For the text-containing cell, return its midpoint in (x, y) coordinate format. 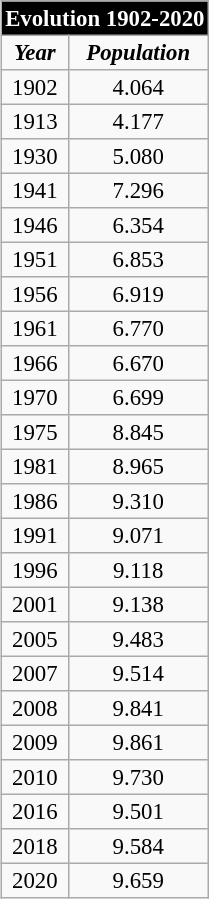
9.118 (138, 570)
1941 (34, 190)
4.064 (138, 87)
1986 (34, 501)
2007 (34, 673)
1902 (34, 87)
2005 (34, 639)
6.919 (138, 294)
1981 (34, 466)
9.483 (138, 639)
1961 (34, 328)
5.080 (138, 156)
9.310 (138, 501)
1956 (34, 294)
1946 (34, 225)
9.861 (138, 742)
8.965 (138, 466)
9.730 (138, 777)
2001 (34, 604)
6.354 (138, 225)
1951 (34, 259)
1970 (34, 397)
4.177 (138, 121)
2016 (34, 811)
2010 (34, 777)
1913 (34, 121)
9.659 (138, 880)
2008 (34, 708)
9.501 (138, 811)
2020 (34, 880)
1991 (34, 535)
7.296 (138, 190)
9.138 (138, 604)
9.071 (138, 535)
6.670 (138, 363)
Evolution 1902-2020 (104, 18)
1975 (34, 432)
6.699 (138, 397)
Population (138, 52)
9.514 (138, 673)
2018 (34, 846)
6.853 (138, 259)
8.845 (138, 432)
9.841 (138, 708)
6.770 (138, 328)
1966 (34, 363)
9.584 (138, 846)
Year (34, 52)
1930 (34, 156)
2009 (34, 742)
1996 (34, 570)
